Provide the (x, y) coordinate of the cell's center where the given text is located.  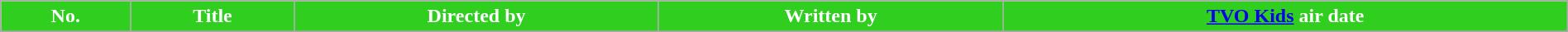
TVO Kids air date (1285, 16)
No. (66, 16)
Written by (830, 16)
Title (213, 16)
Directed by (476, 16)
